Output the (x, y) coordinate of the center of the cell containing the given text.  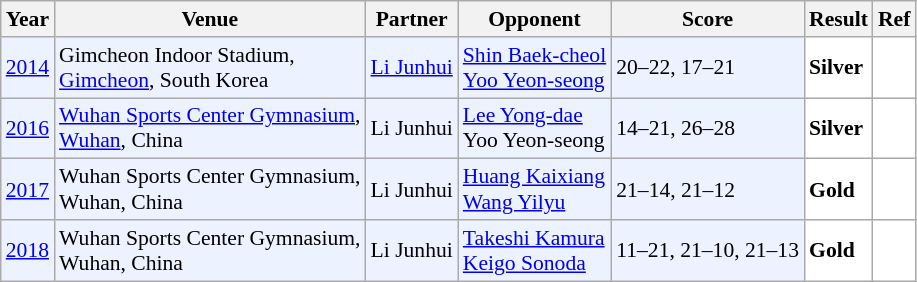
2016 (28, 128)
21–14, 21–12 (708, 190)
Huang Kaixiang Wang Yilyu (534, 190)
2018 (28, 250)
Opponent (534, 19)
2014 (28, 68)
Takeshi Kamura Keigo Sonoda (534, 250)
20–22, 17–21 (708, 68)
2017 (28, 190)
Shin Baek-cheol Yoo Yeon-seong (534, 68)
Year (28, 19)
Score (708, 19)
Gimcheon Indoor Stadium,Gimcheon, South Korea (210, 68)
11–21, 21–10, 21–13 (708, 250)
14–21, 26–28 (708, 128)
Lee Yong-dae Yoo Yeon-seong (534, 128)
Venue (210, 19)
Ref (894, 19)
Partner (412, 19)
Result (838, 19)
